Capture the cell that displays the provided text and extract its [X, Y] central coordinate. 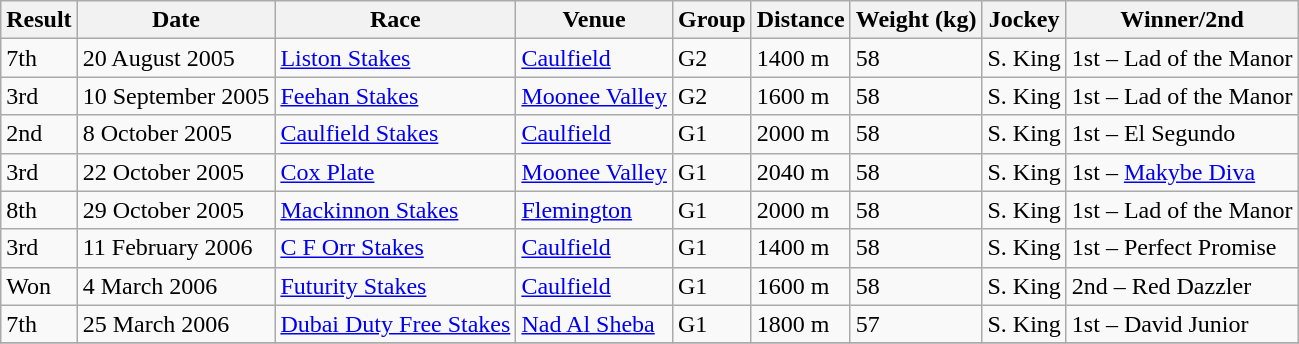
2nd – Red Dazzler [1182, 286]
1st – Makybe Diva [1182, 172]
Jockey [1024, 20]
8th [39, 210]
Race [396, 20]
Distance [800, 20]
Cox Plate [396, 172]
Weight (kg) [916, 20]
Result [39, 20]
4 March 2006 [176, 286]
Venue [594, 20]
22 October 2005 [176, 172]
Dubai Duty Free Stakes [396, 324]
Won [39, 286]
Liston Stakes [396, 58]
Nad Al Sheba [594, 324]
1st – El Segundo [1182, 134]
1st – Perfect Promise [1182, 248]
57 [916, 324]
Date [176, 20]
1800 m [800, 324]
Winner/2nd [1182, 20]
C F Orr Stakes [396, 248]
8 October 2005 [176, 134]
29 October 2005 [176, 210]
Futurity Stakes [396, 286]
Group [712, 20]
Caulfield Stakes [396, 134]
2nd [39, 134]
25 March 2006 [176, 324]
2040 m [800, 172]
Feehan Stakes [396, 96]
Flemington [594, 210]
20 August 2005 [176, 58]
Mackinnon Stakes [396, 210]
10 September 2005 [176, 96]
1st – David Junior [1182, 324]
11 February 2006 [176, 248]
